For the text-containing cell, return its midpoint in [X, Y] coordinate format. 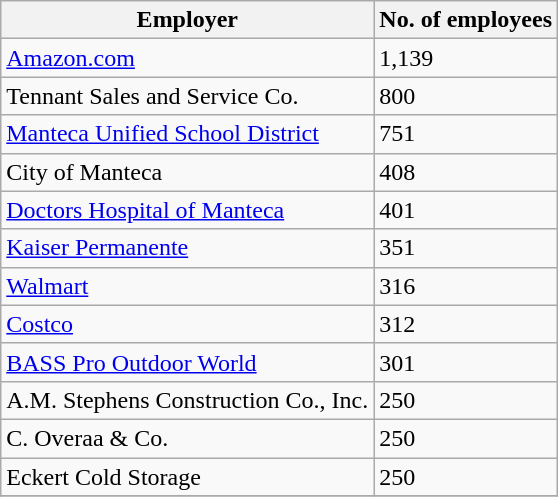
1,139 [466, 58]
Employer [188, 20]
Doctors Hospital of Manteca [188, 210]
800 [466, 96]
Tennant Sales and Service Co. [188, 96]
C. Overaa & Co. [188, 438]
Amazon.com [188, 58]
401 [466, 210]
Walmart [188, 286]
A.M. Stephens Construction Co., Inc. [188, 400]
316 [466, 286]
351 [466, 248]
Kaiser Permanente [188, 248]
BASS Pro Outdoor World [188, 362]
312 [466, 324]
Manteca Unified School District [188, 134]
No. of employees [466, 20]
Costco [188, 324]
301 [466, 362]
408 [466, 172]
City of Manteca [188, 172]
751 [466, 134]
Eckert Cold Storage [188, 477]
